Scan for the cell matching the given text and deliver its (X, Y) coordinate at center. 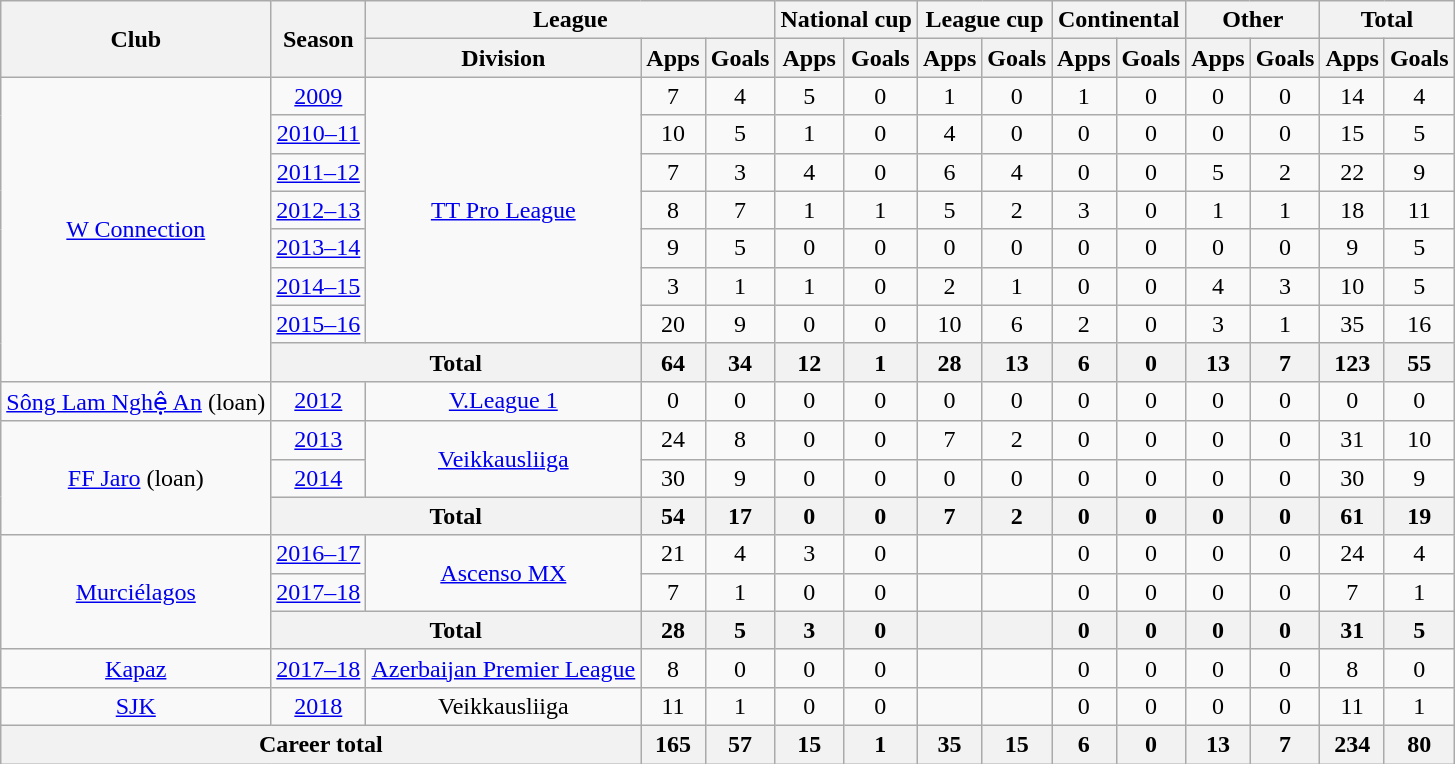
123 (1352, 362)
2018 (318, 706)
16 (1419, 324)
Career total (321, 744)
2012 (318, 401)
National cup (846, 20)
Murciélagos (136, 592)
2012–13 (318, 210)
TT Pro League (504, 210)
165 (673, 744)
2013–14 (318, 248)
Season (318, 39)
20 (673, 324)
18 (1352, 210)
Other (1253, 20)
2015–16 (318, 324)
2016–17 (318, 554)
2013 (318, 440)
61 (1352, 516)
Ascenso MX (504, 573)
19 (1419, 516)
34 (740, 362)
League (570, 20)
21 (673, 554)
2009 (318, 96)
Azerbaijan Premier League (504, 668)
234 (1352, 744)
FF Jaro (loan) (136, 478)
Division (504, 58)
Continental (1119, 20)
55 (1419, 362)
80 (1419, 744)
54 (673, 516)
League cup (984, 20)
Kapaz (136, 668)
Club (136, 39)
2010–11 (318, 134)
V.League 1 (504, 401)
2014–15 (318, 286)
12 (809, 362)
2014 (318, 478)
57 (740, 744)
W Connection (136, 229)
14 (1352, 96)
SJK (136, 706)
2011–12 (318, 172)
Sông Lam Nghệ An (loan) (136, 401)
22 (1352, 172)
64 (673, 362)
17 (740, 516)
